Scan for the cell matching the given text and deliver its (x, y) coordinate at center. 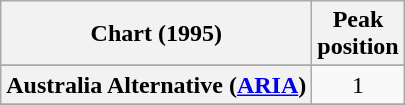
1 (358, 85)
Peakposition (358, 34)
Australia Alternative (ARIA) (156, 85)
Chart (1995) (156, 34)
